For the text-containing cell, return its midpoint in (x, y) coordinate format. 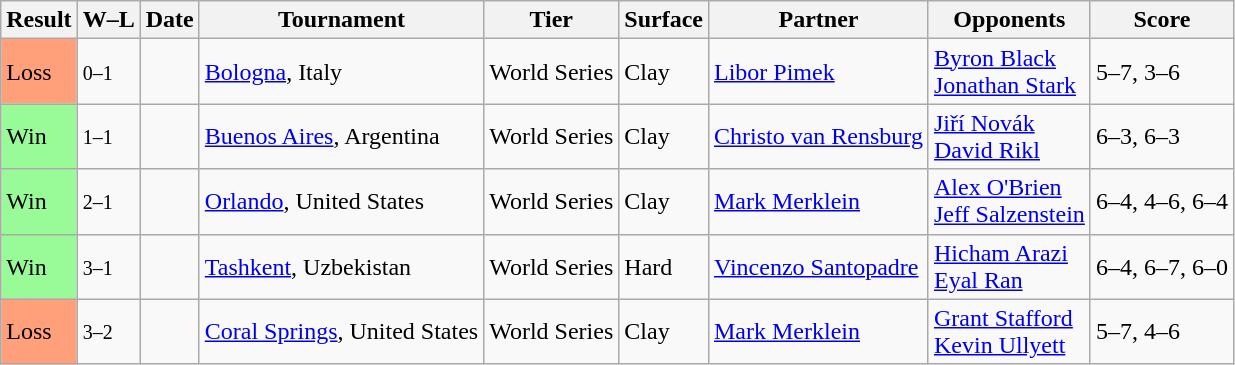
Christo van Rensburg (818, 136)
3–2 (108, 332)
6–4, 6–7, 6–0 (1162, 266)
1–1 (108, 136)
W–L (108, 20)
Buenos Aires, Argentina (341, 136)
Libor Pimek (818, 72)
3–1 (108, 266)
Hard (664, 266)
Grant Stafford Kevin Ullyett (1009, 332)
Orlando, United States (341, 202)
5–7, 4–6 (1162, 332)
0–1 (108, 72)
6–3, 6–3 (1162, 136)
Vincenzo Santopadre (818, 266)
6–4, 4–6, 6–4 (1162, 202)
Hicham Arazi Eyal Ran (1009, 266)
Jiří Novák David Rikl (1009, 136)
Alex O'Brien Jeff Salzenstein (1009, 202)
Opponents (1009, 20)
Date (170, 20)
Tier (552, 20)
5–7, 3–6 (1162, 72)
Partner (818, 20)
Bologna, Italy (341, 72)
Result (39, 20)
Surface (664, 20)
Score (1162, 20)
Tournament (341, 20)
Coral Springs, United States (341, 332)
Byron Black Jonathan Stark (1009, 72)
Tashkent, Uzbekistan (341, 266)
2–1 (108, 202)
